Output the (X, Y) coordinate of the center of the cell containing the given text.  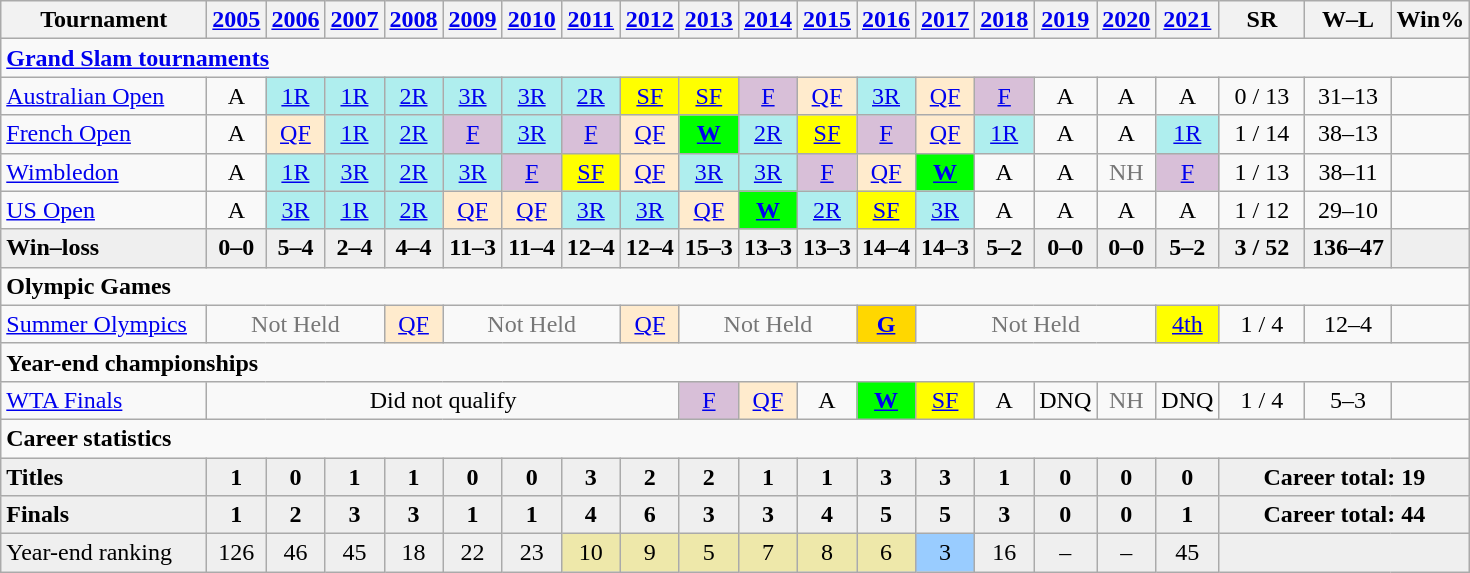
3 / 52 (1262, 248)
2014 (768, 20)
2005 (236, 20)
2015 (826, 20)
136–47 (1348, 248)
Career total: 19 (1344, 477)
5–4 (296, 248)
2016 (886, 20)
11–4 (532, 248)
2009 (472, 20)
Titles (104, 477)
7 (768, 553)
22 (472, 553)
10 (590, 553)
Year-end ranking (104, 553)
Australian Open (104, 96)
29–10 (1348, 210)
G (886, 324)
1 / 13 (1262, 172)
2011 (590, 20)
9 (650, 553)
1 / 12 (1262, 210)
2020 (1126, 20)
Finals (104, 515)
French Open (104, 134)
38–11 (1348, 172)
Summer Olympics (104, 324)
5–3 (1348, 400)
Career statistics (736, 438)
16 (1004, 553)
8 (826, 553)
2012 (650, 20)
2021 (1188, 20)
US Open (104, 210)
18 (414, 553)
126 (236, 553)
14–4 (886, 248)
4–4 (414, 248)
46 (296, 553)
2019 (1066, 20)
Grand Slam tournaments (736, 58)
2–4 (354, 248)
Win% (1430, 20)
2008 (414, 20)
Wimbledon (104, 172)
Career total: 44 (1344, 515)
Tournament (104, 20)
Win–loss (104, 248)
2006 (296, 20)
15–3 (708, 248)
SR (1262, 20)
Year-end championships (736, 362)
31–13 (1348, 96)
2013 (708, 20)
2010 (532, 20)
14–3 (946, 248)
2007 (354, 20)
WTA Finals (104, 400)
23 (532, 553)
Did not qualify (443, 400)
4th (1188, 324)
W–L (1348, 20)
2017 (946, 20)
1 / 14 (1262, 134)
2018 (1004, 20)
0 / 13 (1262, 96)
38–13 (1348, 134)
11–3 (472, 248)
Olympic Games (736, 286)
